Extract the [x, y] coordinate from the center of the cell holding the provided text.  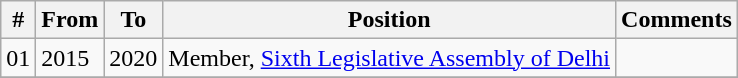
2015 [70, 58]
# [18, 20]
Member, Sixth Legislative Assembly of Delhi [390, 58]
From [70, 20]
To [134, 20]
01 [18, 58]
Comments [677, 20]
Position [390, 20]
2020 [134, 58]
